Determine the [x, y] coordinate at the center of the cell enclosing the given text.  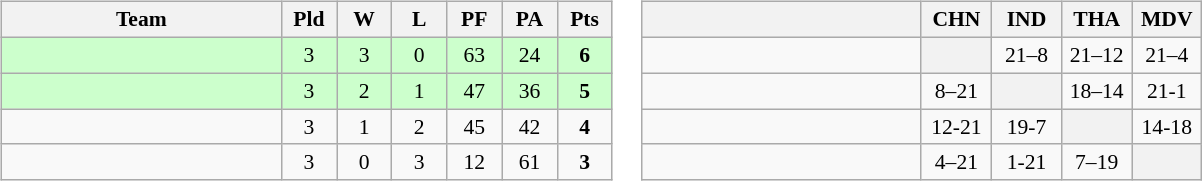
7–19 [1097, 162]
21-1 [1167, 91]
Pld [308, 20]
THA [1097, 20]
21–4 [1167, 55]
Pts [584, 20]
PF [474, 20]
47 [474, 91]
IND [1026, 20]
19-7 [1026, 127]
18–14 [1097, 91]
61 [530, 162]
4 [584, 127]
Team [141, 20]
4–21 [956, 162]
PA [530, 20]
12 [474, 162]
45 [474, 127]
14-18 [1167, 127]
36 [530, 91]
W [364, 20]
21–12 [1097, 55]
24 [530, 55]
MDV [1167, 20]
1-21 [1026, 162]
63 [474, 55]
8–21 [956, 91]
L [420, 20]
CHN [956, 20]
5 [584, 91]
12-21 [956, 127]
6 [584, 55]
42 [530, 127]
21–8 [1026, 55]
